Return the (X, Y) coordinate for the center point of the cell that contains the specified text.  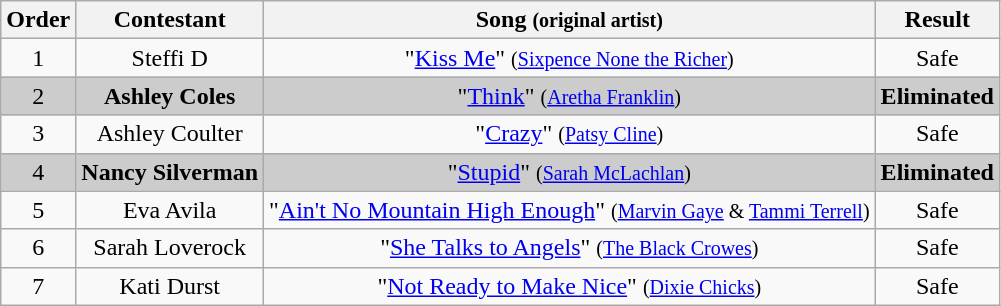
"Think" (Aretha Franklin) (570, 96)
4 (38, 172)
Steffi D (170, 58)
Song (original artist) (570, 20)
Kati Durst (170, 286)
Ashley Coulter (170, 134)
Order (38, 20)
"Crazy" (Patsy Cline) (570, 134)
Eva Avila (170, 210)
2 (38, 96)
Sarah Loverock (170, 248)
"Not Ready to Make Nice" (Dixie Chicks) (570, 286)
"Stupid" (Sarah McLachlan) (570, 172)
6 (38, 248)
Nancy Silverman (170, 172)
"She Talks to Angels" (The Black Crowes) (570, 248)
"Kiss Me" (Sixpence None the Richer) (570, 58)
3 (38, 134)
Contestant (170, 20)
1 (38, 58)
"Ain't No Mountain High Enough" (Marvin Gaye & Tammi Terrell) (570, 210)
5 (38, 210)
7 (38, 286)
Result (937, 20)
Ashley Coles (170, 96)
